Return the [x, y] coordinate for the center point of the cell that contains the specified text.  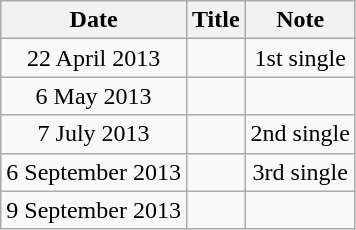
7 July 2013 [94, 134]
6 May 2013 [94, 96]
3rd single [300, 172]
9 September 2013 [94, 210]
1st single [300, 58]
Date [94, 20]
Title [216, 20]
2nd single [300, 134]
22 April 2013 [94, 58]
6 September 2013 [94, 172]
Note [300, 20]
